Find where the given text appears and provide that cell's center as [X, Y] coordinate. 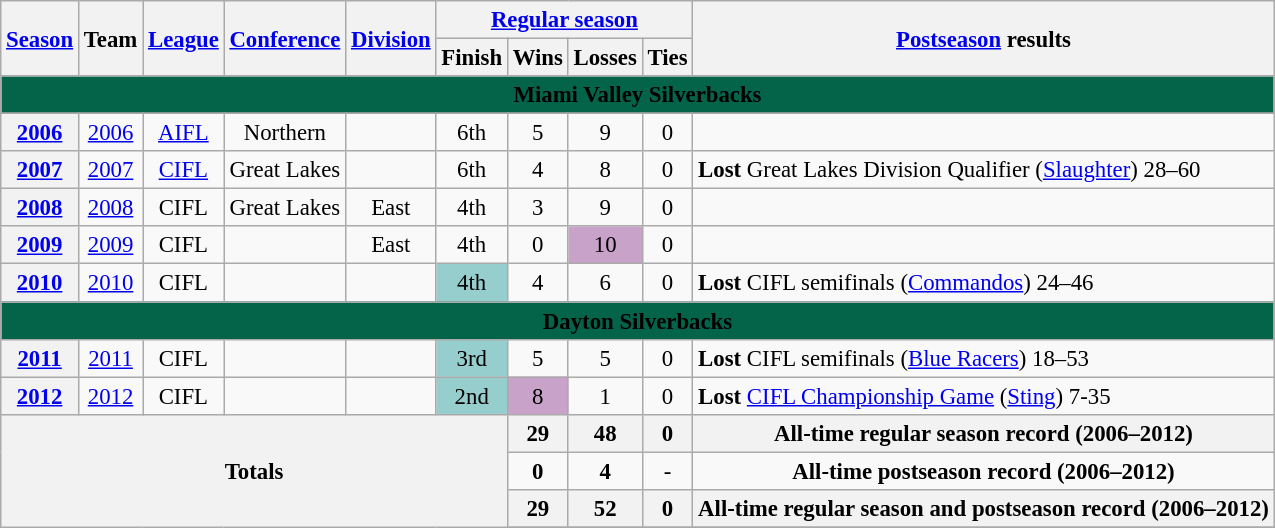
Finish [472, 58]
- [668, 471]
3 [538, 208]
Northern [285, 133]
Season [40, 38]
3rd [472, 358]
Postseason results [984, 38]
52 [605, 509]
Lost CIFL semifinals (Commandos) 24–46 [984, 283]
Totals [254, 470]
League [184, 38]
Dayton Silverbacks [638, 321]
48 [605, 433]
10 [605, 245]
Losses [605, 58]
1 [605, 396]
AIFL [184, 133]
Wins [538, 58]
Lost CIFL semifinals (Blue Racers) 18–53 [984, 358]
Lost Great Lakes Division Qualifier (Slaughter) 28–60 [984, 170]
All-time postseason record (2006–2012) [984, 471]
6 [605, 283]
Miami Valley Silverbacks [638, 95]
All-time regular season and postseason record (2006–2012) [984, 509]
Conference [285, 38]
Ties [668, 58]
Team [110, 38]
Division [391, 38]
Regular season [564, 20]
All-time regular season record (2006–2012) [984, 433]
Lost CIFL Championship Game (Sting) 7-35 [984, 396]
2nd [472, 396]
